Capture the cell that displays the provided text and extract its [X, Y] central coordinate. 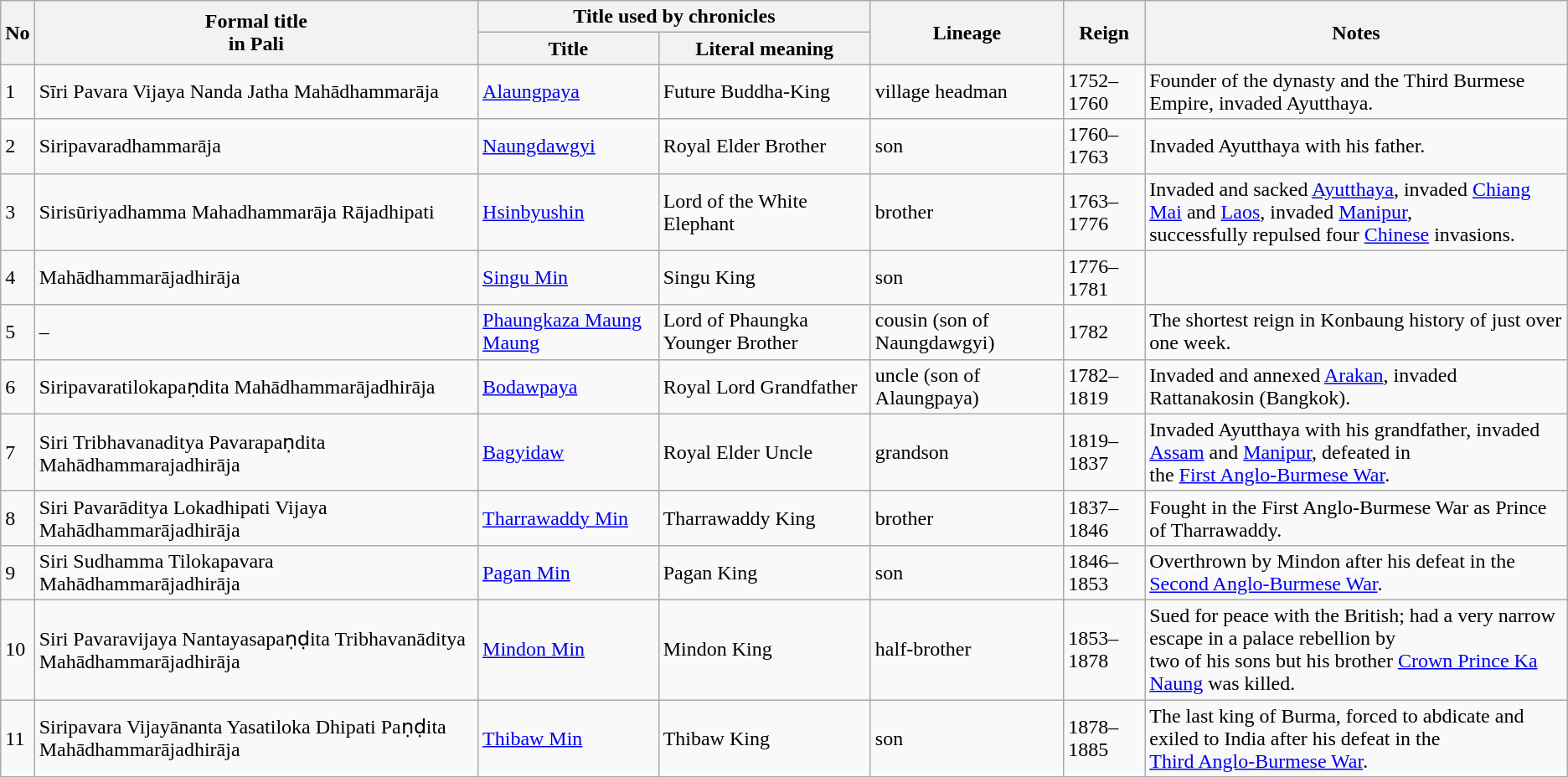
1 [18, 92]
Lord of the White Elephant [764, 212]
Singu Min [569, 278]
Mindon Min [569, 650]
Alaungpaya [569, 92]
1776–1781 [1104, 278]
Siri Pavarāditya Lokadhipati Vijaya Mahādhammarājadhirāja [256, 517]
Invaded Ayutthaya with his father. [1357, 146]
Title [569, 49]
Siri Tribhavanaditya Pavarapaṇdita Mahādhammarajadhirāja [256, 452]
1819–1837 [1104, 452]
Royal Elder Brother [764, 146]
2 [18, 146]
Pagan Min [569, 573]
Future Buddha-King [764, 92]
The last king of Burma, forced to abdicate and exiled to India after his defeat in theThird Anglo-Burmese War. [1357, 738]
1853–1878 [1104, 650]
Overthrown by Mindon after his defeat in the Second Anglo-Burmese War. [1357, 573]
Thibaw King [764, 738]
1782 [1104, 332]
uncle (son of Alaungpaya) [967, 387]
Literal meaning [764, 49]
1763–1776 [1104, 212]
Singu King [764, 278]
Royal Elder Uncle [764, 452]
7 [18, 452]
Hsinbyushin [569, 212]
Siri Sudhamma Tilokapavara Mahādhammarājadhirāja [256, 573]
Sued for peace with the British; had a very narrow escape in a palace rebellion bytwo of his sons but his brother Crown Prince Ka Naung was killed. [1357, 650]
9 [18, 573]
Naungdawgyi [569, 146]
Reign [1104, 33]
Tharrawaddy Min [569, 517]
Siri Pavaravijaya Nantayasapaṇḍita Tribhavanāditya Mahādhammarājadhirāja [256, 650]
Founder of the dynasty and the Third Burmese Empire, invaded Ayutthaya. [1357, 92]
No [18, 33]
Lord of Phaungka Younger Brother [764, 332]
1760–1763 [1104, 146]
grandson [967, 452]
10 [18, 650]
village headman [967, 92]
1752–1760 [1104, 92]
Phaungkaza Maung Maung [569, 332]
Mahādhammarājadhirāja [256, 278]
1837–1846 [1104, 517]
1782–1819 [1104, 387]
– [256, 332]
5 [18, 332]
8 [18, 517]
Title used by chronicles [675, 17]
Formal titlein Pali [256, 33]
6 [18, 387]
Bagyidaw [569, 452]
The shortest reign in Konbaung history of just over one week. [1357, 332]
11 [18, 738]
Bodawpaya [569, 387]
Notes [1357, 33]
1846–1853 [1104, 573]
Siripavaradhammarāja [256, 146]
Thibaw Min [569, 738]
Lineage [967, 33]
half-brother [967, 650]
Sīri Pavara Vijaya Nanda Jatha Mahādhammarāja [256, 92]
1878–1885 [1104, 738]
3 [18, 212]
Tharrawaddy King [764, 517]
Sirisūriyadhamma Mahadhammarāja Rājadhipati [256, 212]
Siripavara Vijayānanta Yasatiloka Dhipati Paṇḍita Mahādhammarājadhirāja [256, 738]
Invaded and sacked Ayutthaya, invaded Chiang Mai and Laos, invaded Manipur,successfully repulsed four Chinese invasions. [1357, 212]
Siripavaratilokapaṇdita Mahādhammarājadhirāja [256, 387]
Mindon King [764, 650]
Invaded Ayutthaya with his grandfather, invaded Assam and Manipur, defeated inthe First Anglo-Burmese War. [1357, 452]
Fought in the First Anglo-Burmese War as Prince of Tharrawaddy. [1357, 517]
Invaded and annexed Arakan, invaded Rattanakosin (Bangkok). [1357, 387]
Royal Lord Grandfather [764, 387]
4 [18, 278]
cousin (son of Naungdawgyi) [967, 332]
Pagan King [764, 573]
